From the cell containing the given text, extract its center point as [X, Y] coordinate. 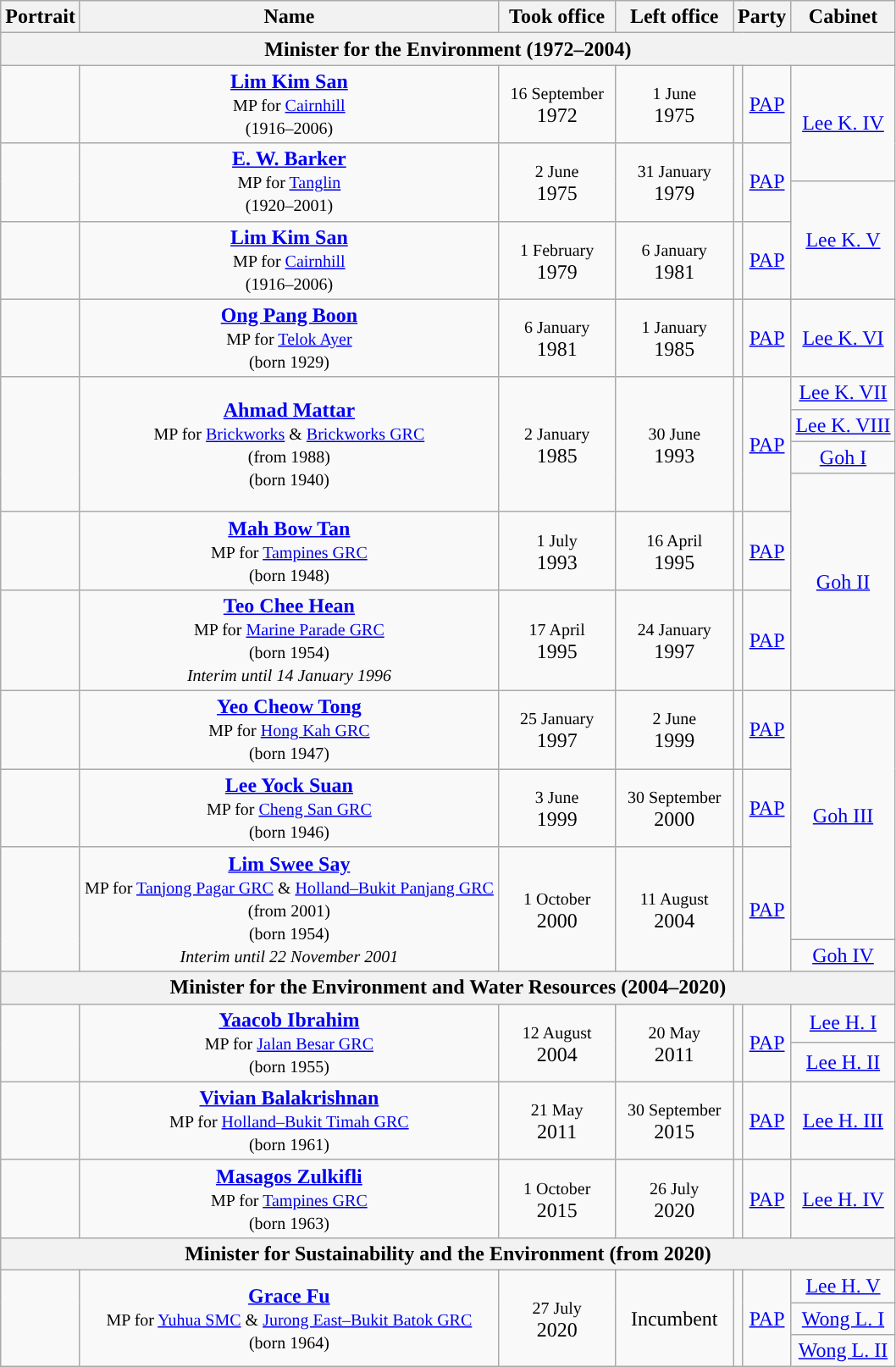
Wong L. II [843, 1351]
Goh I [843, 457]
2 June1975 [557, 182]
Grace FuMP for Yuhua SMC & Jurong East–Bukit Batok GRC(born 1964) [289, 1318]
Lee K. VIII [843, 425]
Mah Bow TanMP for Tampines GRC(born 1948) [289, 551]
1 October2000 [557, 910]
Took office [557, 17]
21 May2011 [557, 1121]
Lee Yock SuanMP for Cheng San GRC(born 1946) [289, 808]
Ong Pang BoonMP for Telok Ayer(born 1929) [289, 338]
1 October2015 [557, 1198]
Portrait [41, 17]
2 June1999 [674, 729]
1 June1975 [674, 104]
Ahmad MattarMP for Brickworks & Brickworks GRC(from 1988)(born 1940) [289, 444]
Incumbent [674, 1318]
Goh III [843, 815]
Name [289, 17]
30 June1993 [674, 444]
11 August2004 [674, 910]
31 January1979 [674, 182]
Vivian BalakrishnanMP for Holland–Bukit Timah GRC(born 1961) [289, 1121]
25 January1997 [557, 729]
1 July1993 [557, 551]
20 May2011 [674, 1043]
16 April1995 [674, 551]
Goh II [843, 582]
Wong L. I [843, 1319]
Teo Chee HeanMP for Marine Parade GRC(born 1954)Interim until 14 January 1996 [289, 640]
16 September1972 [557, 104]
12 August2004 [557, 1043]
Lee H. II [843, 1062]
Left office [674, 17]
17 April1995 [557, 640]
30 September2000 [674, 808]
Lee K. VI [843, 338]
Lee K. VII [843, 393]
Minister for the Environment and Water Resources (2004–2020) [448, 988]
1 January1985 [674, 338]
Lee K. IV [843, 124]
Cabinet [843, 17]
Lee H. I [843, 1023]
24 January1997 [674, 640]
1 February1979 [557, 260]
Lee H. V [843, 1286]
Yaacob IbrahimMP for Jalan Besar GRC(born 1955) [289, 1043]
Lee K. V [843, 241]
30 September2015 [674, 1121]
E. W. BarkerMP for Tanglin(1920–2001) [289, 182]
3 June1999 [557, 808]
Masagos ZulkifliMP for Tampines GRC(born 1963) [289, 1198]
Party [762, 17]
27 July2020 [557, 1318]
Goh IV [843, 955]
2 January1985 [557, 444]
Minister for the Environment (1972–2004) [448, 49]
Yeo Cheow TongMP for Hong Kah GRC(born 1947) [289, 729]
26 July2020 [674, 1198]
Lim Swee SayMP for Tanjong Pagar GRC & Holland–Bukit Panjang GRC(from 2001)(born 1954)Interim until 22 November 2001 [289, 910]
Minister for Sustainability and the Environment (from 2020) [448, 1254]
Lee H. III [843, 1121]
Lee H. IV [843, 1198]
